Determine the (x, y) coordinate at the center of the cell enclosing the given text.  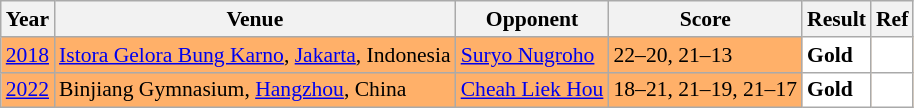
2018 (28, 55)
Score (705, 19)
Suryo Nugroho (532, 55)
Opponent (532, 19)
Binjiang Gymnasium, Hangzhou, China (255, 90)
22–20, 21–13 (705, 55)
Venue (255, 19)
2022 (28, 90)
Cheah Liek Hou (532, 90)
Result (836, 19)
Year (28, 19)
Istora Gelora Bung Karno, Jakarta, Indonesia (255, 55)
Ref (892, 19)
18–21, 21–19, 21–17 (705, 90)
